Return the (X, Y) coordinate for the center point of the cell that contains the specified text.  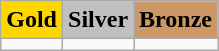
Silver (98, 20)
Gold (32, 20)
Bronze (176, 20)
